Locate the cell with the specified text and output its (x, y) center coordinate. 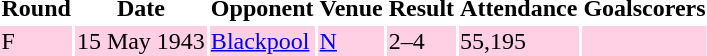
55,195 (519, 41)
2–4 (421, 41)
Blackpool (262, 41)
15 May 1943 (140, 41)
F (36, 41)
N (351, 41)
